Search for the cell housing the specified text and yield its [X, Y] center coordinate. 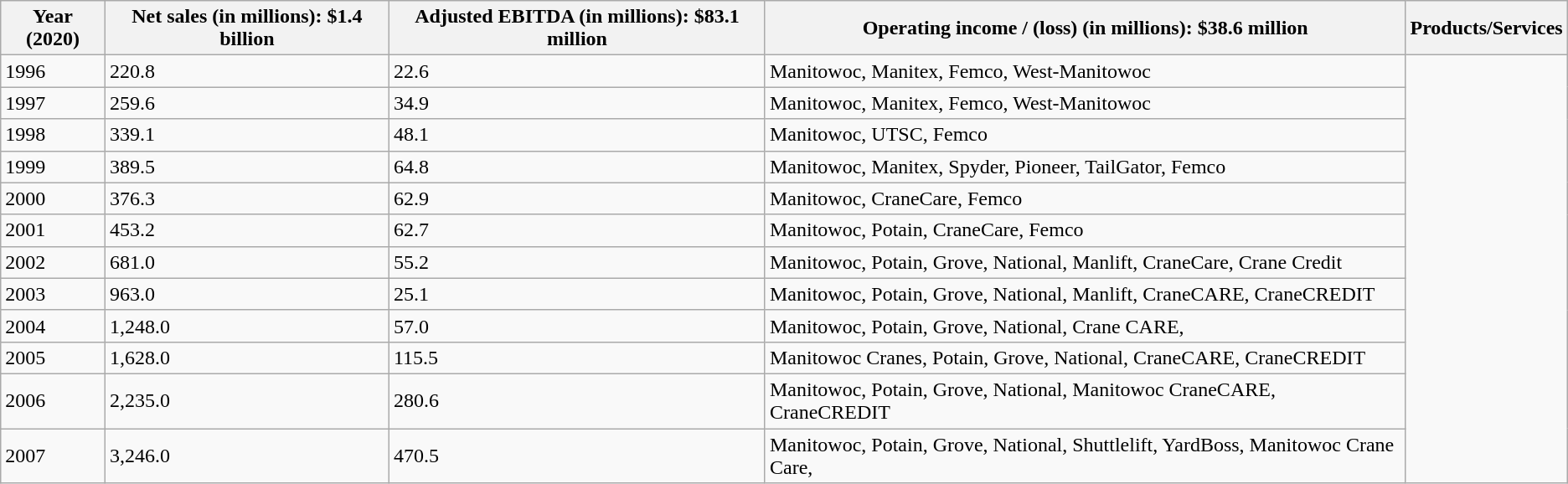
22.6 [576, 71]
2,235.0 [246, 400]
34.9 [576, 103]
48.1 [576, 135]
1996 [54, 71]
963.0 [246, 294]
2004 [54, 326]
1,628.0 [246, 358]
2007 [54, 456]
376.3 [246, 198]
62.9 [576, 198]
Products/Services [1486, 28]
62.7 [576, 230]
339.1 [246, 135]
Manitowoc, Potain, Grove, National, Crane CARE, [1085, 326]
1,248.0 [246, 326]
389.5 [246, 167]
280.6 [576, 400]
2003 [54, 294]
2001 [54, 230]
2002 [54, 262]
3,246.0 [246, 456]
Operating income / (loss) (in millions): $38.6 million [1085, 28]
Manitowoc, UTSC, Femco [1085, 135]
Manitowoc, Potain, Grove, National, Manitowoc CraneCARE, CraneCREDIT [1085, 400]
1997 [54, 103]
115.5 [576, 358]
55.2 [576, 262]
2006 [54, 400]
Manitowoc, Potain, CraneCare, Femco [1085, 230]
2000 [54, 198]
Manitowoc, Potain, Grove, National, Manlift, CraneCare, Crane Credit [1085, 262]
57.0 [576, 326]
681.0 [246, 262]
Manitowoc, Potain, Grove, National, Manlift, CraneCARE, CraneCREDIT [1085, 294]
25.1 [576, 294]
2005 [54, 358]
Manitowoc, Potain, Grove, National, Shuttlelift, YardBoss, Manitowoc Crane Care, [1085, 456]
64.8 [576, 167]
Year (2020) [54, 28]
Manitowoc, CraneCare, Femco [1085, 198]
220.8 [246, 71]
470.5 [576, 456]
Manitowoc, Manitex, Spyder, Pioneer, TailGator, Femco [1085, 167]
259.6 [246, 103]
Manitowoc Cranes, Potain, Grove, National, CraneCARE, CraneCREDIT [1085, 358]
Adjusted EBITDA (in millions): $83.1 million [576, 28]
1999 [54, 167]
453.2 [246, 230]
1998 [54, 135]
Net sales (in millions): $1.4 billion [246, 28]
